Provide the [X, Y] coordinate of the cell's center where the given text is located.  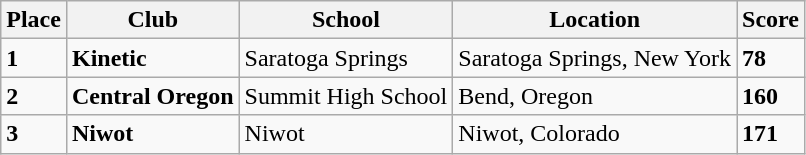
Location [595, 20]
3 [34, 134]
1 [34, 58]
Saratoga Springs [346, 58]
Central Oregon [152, 96]
Bend, Oregon [595, 96]
Summit High School [346, 96]
2 [34, 96]
Saratoga Springs, New York [595, 58]
160 [771, 96]
Club [152, 20]
Kinetic [152, 58]
Niwot, Colorado [595, 134]
Score [771, 20]
171 [771, 134]
School [346, 20]
78 [771, 58]
Place [34, 20]
